Pinpoint the cell where the given text exists, returning its (X, Y) midpoint coordinate. 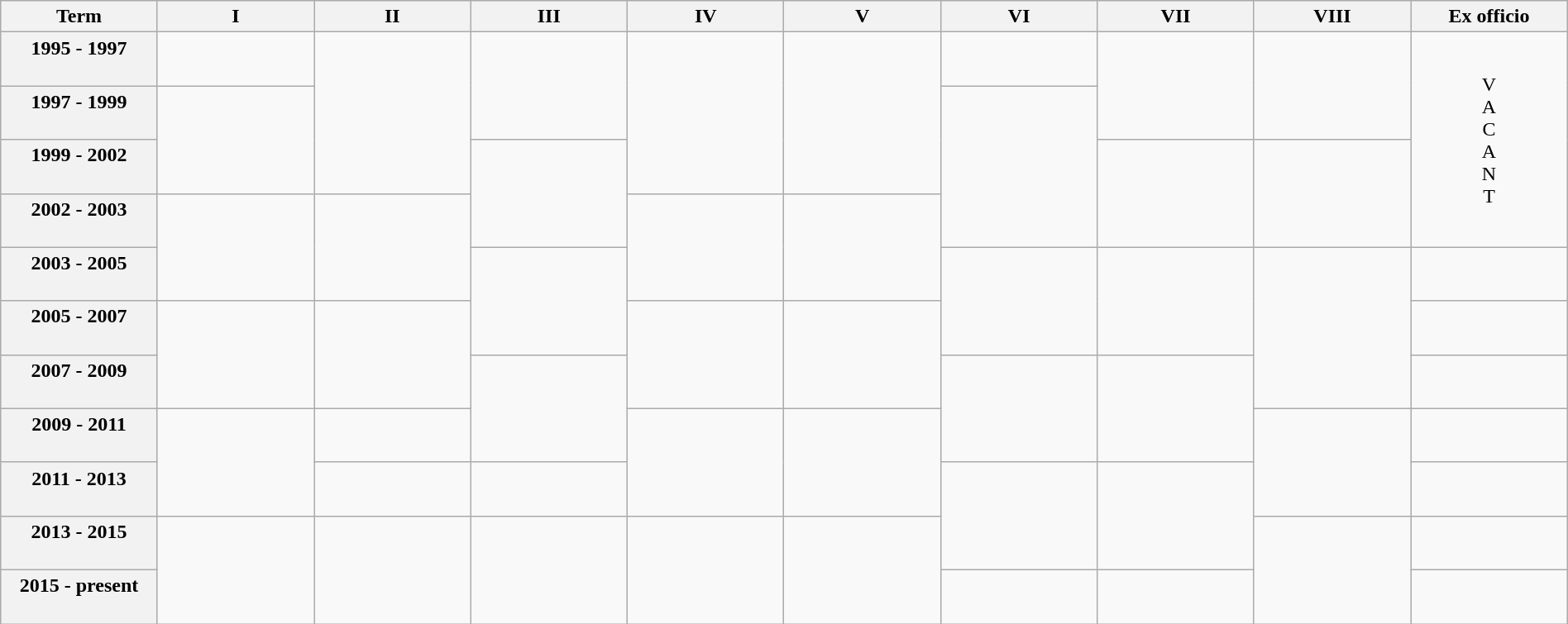
Ex officio (1489, 17)
VI (1019, 17)
1999 - 2002 (79, 167)
2009 - 2011 (79, 435)
2015 - present (79, 597)
2002 - 2003 (79, 220)
V (862, 17)
2007 - 2009 (79, 382)
1995 - 1997 (79, 60)
VII (1176, 17)
2011 - 2013 (79, 489)
1997 - 1999 (79, 112)
VIII (1331, 17)
V A C A N T (1489, 140)
2003 - 2005 (79, 274)
II (392, 17)
IV (706, 17)
I (235, 17)
Term (79, 17)
2005 - 2007 (79, 327)
2013 - 2015 (79, 542)
III (549, 17)
